Detect which cell encompasses the target text, then output its (X, Y) center coordinate. 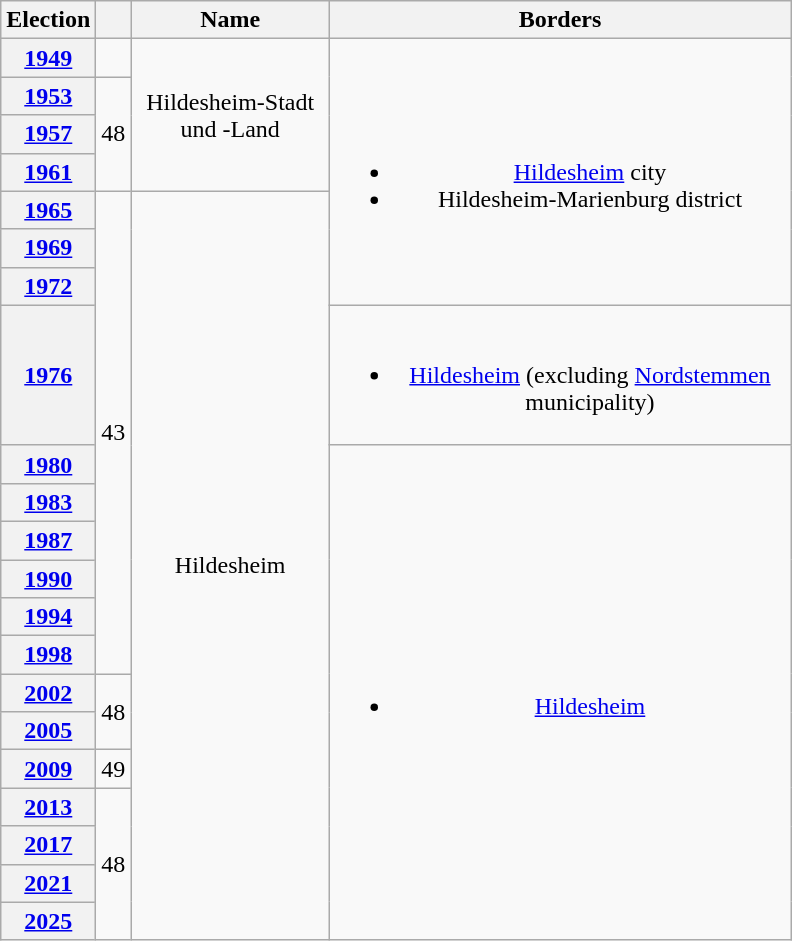
2009 (48, 769)
2013 (48, 807)
43 (114, 432)
1980 (48, 464)
2017 (48, 845)
1998 (48, 655)
1965 (48, 210)
49 (114, 769)
1949 (48, 58)
1976 (48, 375)
Borders (560, 20)
2025 (48, 921)
Election (48, 20)
Name (230, 20)
2021 (48, 883)
Hildesheim-Stadt und -Land (230, 115)
1990 (48, 579)
1969 (48, 248)
1983 (48, 502)
1987 (48, 540)
1972 (48, 286)
Hildesheim (excluding Nordstemmen municipality) (560, 375)
1953 (48, 96)
1961 (48, 172)
2002 (48, 693)
2005 (48, 731)
Hildesheim cityHildesheim-Marienburg district (560, 172)
1994 (48, 617)
1957 (48, 134)
